Provide the (X, Y) coordinate of the cell's center where the given text is located.  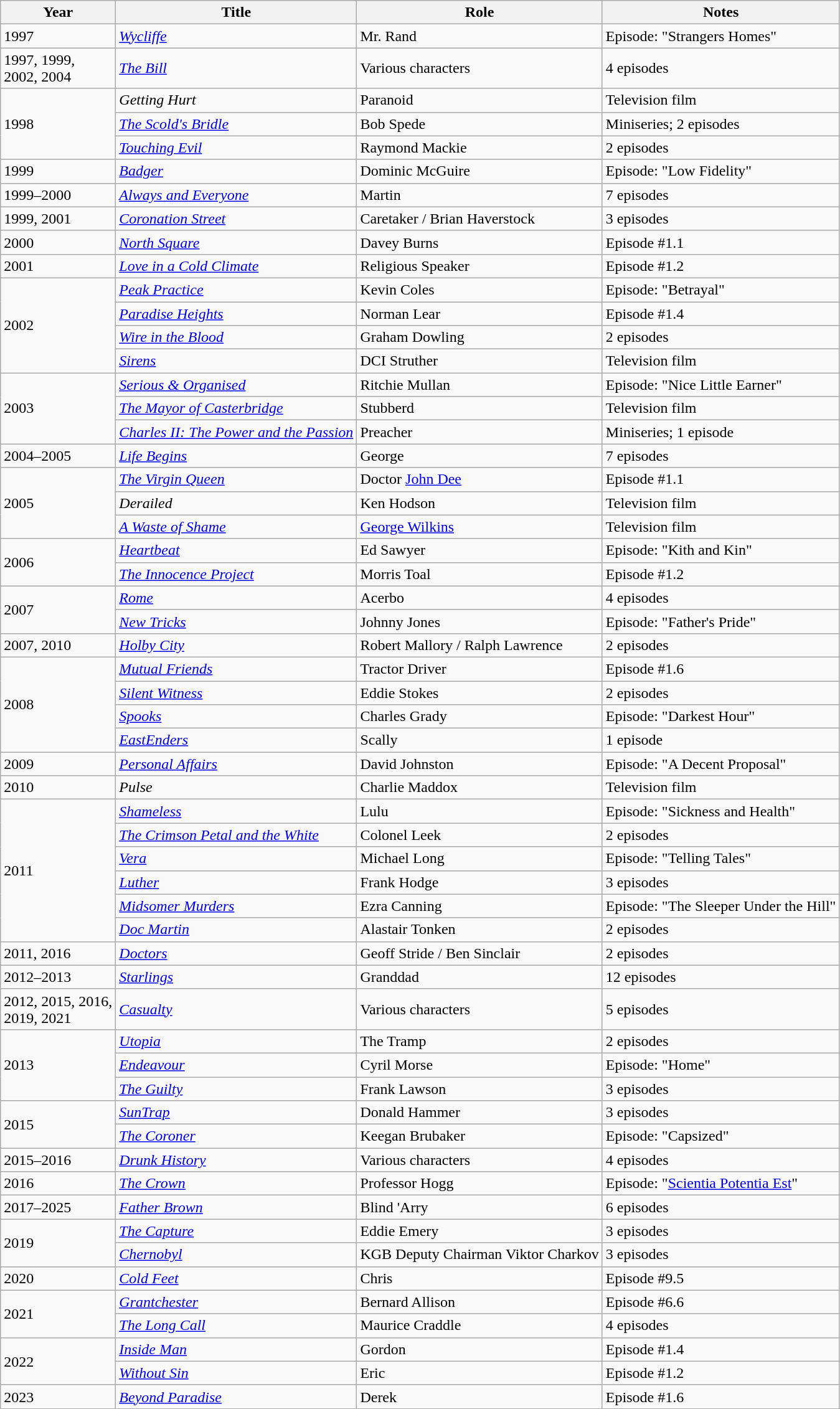
Eric (479, 1373)
1997 (59, 36)
Luther (237, 882)
2011, 2016 (59, 953)
Acerbo (479, 598)
Heartbeat (237, 550)
Touching Evil (237, 148)
Miniseries; 2 episodes (721, 124)
Michael Long (479, 859)
Episode: "Capsized" (721, 1136)
Endeavour (237, 1065)
Professor Hogg (479, 1184)
Dominic McGuire (479, 171)
Episode: "Betrayal" (721, 290)
New Tricks (237, 621)
The Virgin Queen (237, 479)
Wire in the Blood (237, 337)
George Wilkins (479, 527)
Episode: "Darkest Hour" (721, 717)
Robert Mallory / Ralph Lawrence (479, 645)
2002 (59, 325)
Derek (479, 1397)
Episode: "Nice Little Earner" (721, 385)
Gordon (479, 1349)
The Crimson Petal and the White (237, 835)
Ken Hodson (479, 503)
Personal Affairs (237, 764)
Colonel Leek (479, 835)
The Innocence Project (237, 574)
2020 (59, 1278)
2007, 2010 (59, 645)
2000 (59, 242)
2005 (59, 503)
Episode: "The Sleeper Under the Hill" (721, 906)
2013 (59, 1065)
North Square (237, 242)
The Guilty (237, 1089)
2008 (59, 704)
Wycliffe (237, 36)
Episode: "Home" (721, 1065)
Scally (479, 740)
2017–2025 (59, 1207)
Inside Man (237, 1349)
Preacher (479, 432)
2004–2005 (59, 456)
Frank Hodge (479, 882)
Paradise Heights (237, 313)
12 episodes (721, 977)
Father Brown (237, 1207)
Charles II: The Power and the Passion (237, 432)
2001 (59, 266)
Serious & Organised (237, 385)
Peak Practice (237, 290)
Ezra Canning (479, 906)
Ritchie Mullan (479, 385)
Episode: "Kith and Kin" (721, 550)
2019 (59, 1243)
Eddie Stokes (479, 693)
Beyond Paradise (237, 1397)
Coronation Street (237, 219)
Mr. Rand (479, 36)
Kevin Coles (479, 290)
1999 (59, 171)
Morris Toal (479, 574)
1997, 1999,2002, 2004 (59, 68)
Episode #6.6 (721, 1302)
1999–2000 (59, 195)
EastEnders (237, 740)
Derailed (237, 503)
Maurice Craddle (479, 1326)
Midsomer Murders (237, 906)
Charles Grady (479, 717)
Doc Martin (237, 930)
Raymond Mackie (479, 148)
Holby City (237, 645)
2009 (59, 764)
Grantchester (237, 1302)
Episode: "Telling Tales" (721, 859)
Stubberd (479, 408)
Chernobyl (237, 1255)
Tractor Driver (479, 669)
George (479, 456)
Donald Hammer (479, 1113)
Badger (237, 171)
Ed Sawyer (479, 550)
2016 (59, 1184)
Miniseries; 1 episode (721, 432)
KGB Deputy Chairman Viktor Charkov (479, 1255)
5 episodes (721, 1009)
Rome (237, 598)
Getting Hurt (237, 100)
Casualty (237, 1009)
Graham Dowling (479, 337)
Paranoid (479, 100)
Notes (721, 12)
Mutual Friends (237, 669)
The Bill (237, 68)
Role (479, 12)
Pulse (237, 788)
Davey Burns (479, 242)
Caretaker / Brian Haverstock (479, 219)
Doctors (237, 953)
Starlings (237, 977)
DCI Struther (479, 361)
2012–2013 (59, 977)
2003 (59, 408)
Episode: "Low Fidelity" (721, 171)
The Mayor of Casterbridge (237, 408)
1999, 2001 (59, 219)
Cold Feet (237, 1278)
Geoff Stride / Ben Sinclair (479, 953)
1 episode (721, 740)
Always and Everyone (237, 195)
2007 (59, 610)
Episode: "Sickness and Health" (721, 811)
Utopia (237, 1041)
Charlie Maddox (479, 788)
Love in a Cold Climate (237, 266)
Episode: "A Decent Proposal" (721, 764)
David Johnston (479, 764)
A Waste of Shame (237, 527)
The Capture (237, 1231)
The Scold's Bridle (237, 124)
Life Begins (237, 456)
Vera (237, 859)
Episode #9.5 (721, 1278)
2015–2016 (59, 1160)
Alastair Tonken (479, 930)
2022 (59, 1361)
2006 (59, 562)
2010 (59, 788)
The Long Call (237, 1326)
Episode: "Father's Pride" (721, 621)
Cyril Morse (479, 1065)
Drunk History (237, 1160)
2023 (59, 1397)
Sirens (237, 361)
Frank Lawson (479, 1089)
The Coroner (237, 1136)
Shameless (237, 811)
2015 (59, 1124)
Johnny Jones (479, 621)
Eddie Emery (479, 1231)
Chris (479, 1278)
Granddad (479, 977)
The Tramp (479, 1041)
Without Sin (237, 1373)
2011 (59, 870)
Bob Spede (479, 124)
Religious Speaker (479, 266)
SunTrap (237, 1113)
6 episodes (721, 1207)
Blind 'Arry (479, 1207)
Martin (479, 195)
Title (237, 12)
Norman Lear (479, 313)
Silent Witness (237, 693)
2012, 2015, 2016,2019, 2021 (59, 1009)
Spooks (237, 717)
The Crown (237, 1184)
1998 (59, 124)
Episode: "Strangers Homes" (721, 36)
Lulu (479, 811)
Episode: "Scientia Potentia Est" (721, 1184)
Doctor John Dee (479, 479)
Year (59, 12)
2021 (59, 1314)
Keegan Brubaker (479, 1136)
Bernard Allison (479, 1302)
